From the cell containing the given text, extract its center point as [X, Y] coordinate. 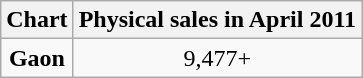
Chart [37, 20]
Physical sales in April 2011 [217, 20]
Gaon [37, 58]
9,477+ [217, 58]
